Return [X, Y] of the center of cell containing provided text 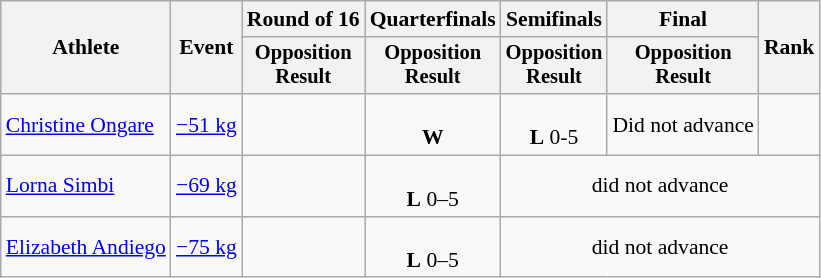
Elizabeth Andiego [86, 248]
Did not advance [683, 124]
Christine Ongare [86, 124]
Event [206, 48]
W [433, 124]
−75 kg [206, 248]
L 0-5 [554, 124]
−51 kg [206, 124]
Quarterfinals [433, 19]
Rank [790, 48]
Semifinals [554, 19]
Lorna Simbi [86, 186]
Final [683, 19]
−69 kg [206, 186]
Athlete [86, 48]
Round of 16 [304, 19]
